Return the [x, y] coordinate for the center point of the cell that contains the specified text.  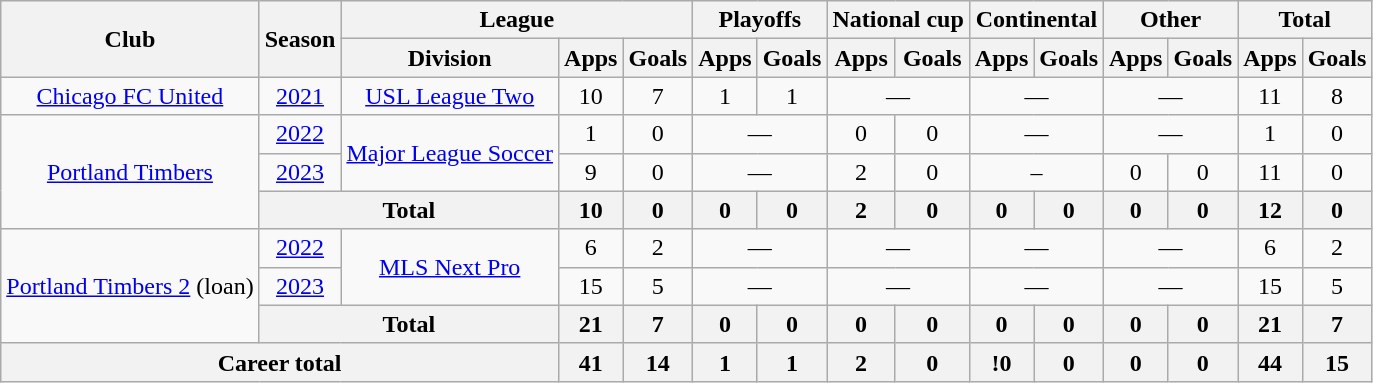
Division [450, 58]
Portland Timbers [130, 172]
Continental [1036, 20]
14 [658, 362]
12 [1270, 210]
44 [1270, 362]
Major League Soccer [450, 153]
Career total [280, 362]
Chicago FC United [130, 96]
Portland Timbers 2 (loan) [130, 286]
2021 [300, 96]
– [1036, 172]
8 [1337, 96]
Playoffs [760, 20]
USL League Two [450, 96]
41 [591, 362]
League [517, 20]
!0 [1001, 362]
Other [1171, 20]
9 [591, 172]
MLS Next Pro [450, 267]
Season [300, 39]
National cup [898, 20]
Club [130, 39]
